Locate the cell with the specified text and output its [x, y] center coordinate. 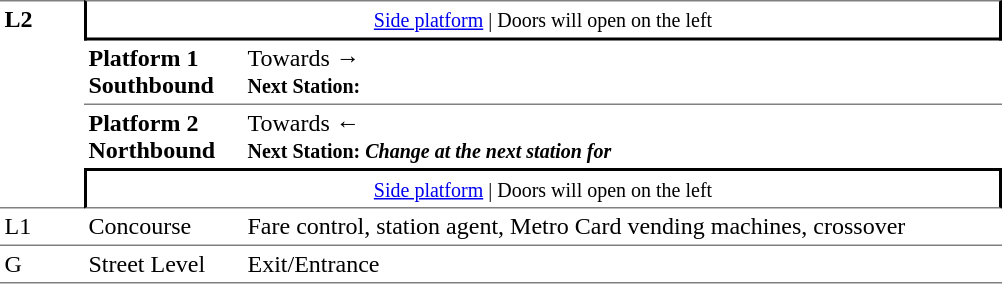
Exit/Entrance [622, 264]
Street Level [164, 264]
Concourse [164, 226]
Towards → Next Station: [622, 72]
Towards ← Next Station: Change at the next station for [622, 136]
L1 [42, 226]
Platform 1Southbound [164, 72]
Fare control, station agent, Metro Card vending machines, crossover [622, 226]
L2 [42, 104]
Platform 2Northbound [164, 136]
G [42, 264]
